Return [X, Y] of the center of cell containing provided text 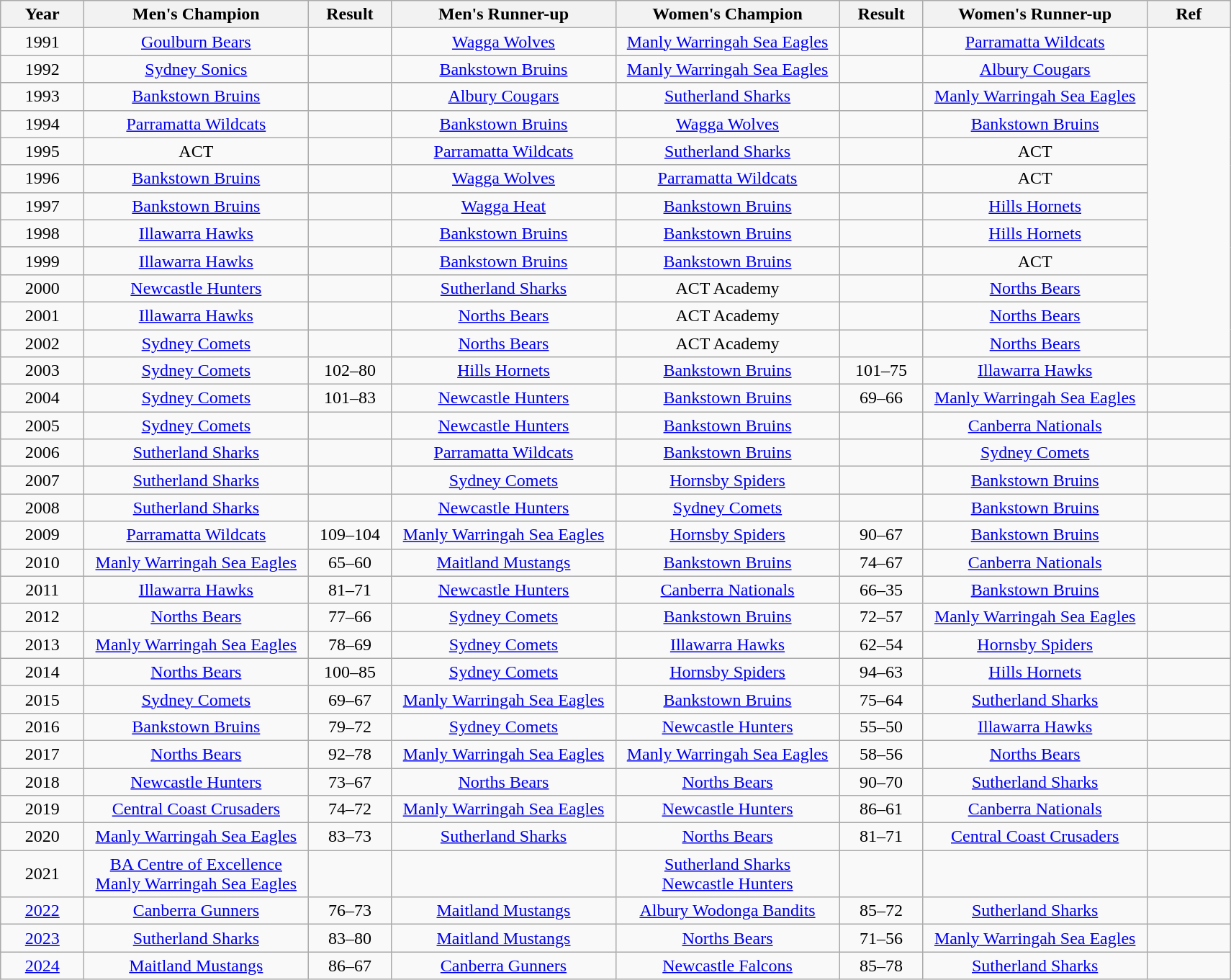
69–66 [881, 398]
85–78 [881, 966]
66–35 [881, 590]
78–69 [350, 644]
73–67 [350, 781]
1991 [42, 42]
BA Centre of ExcellenceManly Warringah Sea Eagles [196, 874]
2007 [42, 480]
71–56 [881, 938]
86–61 [881, 809]
1998 [42, 233]
Women's Champion [727, 14]
1994 [42, 124]
Sydney Sonics [196, 69]
2011 [42, 590]
2006 [42, 453]
2010 [42, 562]
2000 [42, 288]
Men's Champion [196, 14]
79–72 [350, 727]
58–56 [881, 754]
Women's Runner-up [1035, 14]
75–64 [881, 699]
1993 [42, 96]
85–72 [881, 911]
109–104 [350, 535]
83–80 [350, 938]
55–50 [881, 727]
2021 [42, 874]
90–70 [881, 781]
2024 [42, 966]
90–67 [881, 535]
92–78 [350, 754]
2020 [42, 837]
2013 [42, 644]
Year [42, 14]
Ref [1189, 14]
1999 [42, 261]
101–83 [350, 398]
2009 [42, 535]
2005 [42, 426]
2012 [42, 617]
Albury Wodonga Bandits [727, 911]
1997 [42, 206]
2001 [42, 315]
72–57 [881, 617]
77–66 [350, 617]
2002 [42, 343]
Newcastle Falcons [727, 966]
1992 [42, 69]
2022 [42, 911]
69–67 [350, 699]
2004 [42, 398]
Wagga Heat [504, 206]
65–60 [350, 562]
101–75 [881, 371]
2018 [42, 781]
74–72 [350, 809]
2014 [42, 672]
74–67 [881, 562]
2008 [42, 508]
100–85 [350, 672]
83–73 [350, 837]
62–54 [881, 644]
2019 [42, 809]
Goulburn Bears [196, 42]
2003 [42, 371]
76–73 [350, 911]
2017 [42, 754]
Men's Runner-up [504, 14]
94–63 [881, 672]
Sutherland SharksNewcastle Hunters [727, 874]
1995 [42, 151]
102–80 [350, 371]
2015 [42, 699]
2023 [42, 938]
2016 [42, 727]
86–67 [350, 966]
1996 [42, 179]
